Identify which cell holds the provided text, then report its [X, Y] central coordinate. 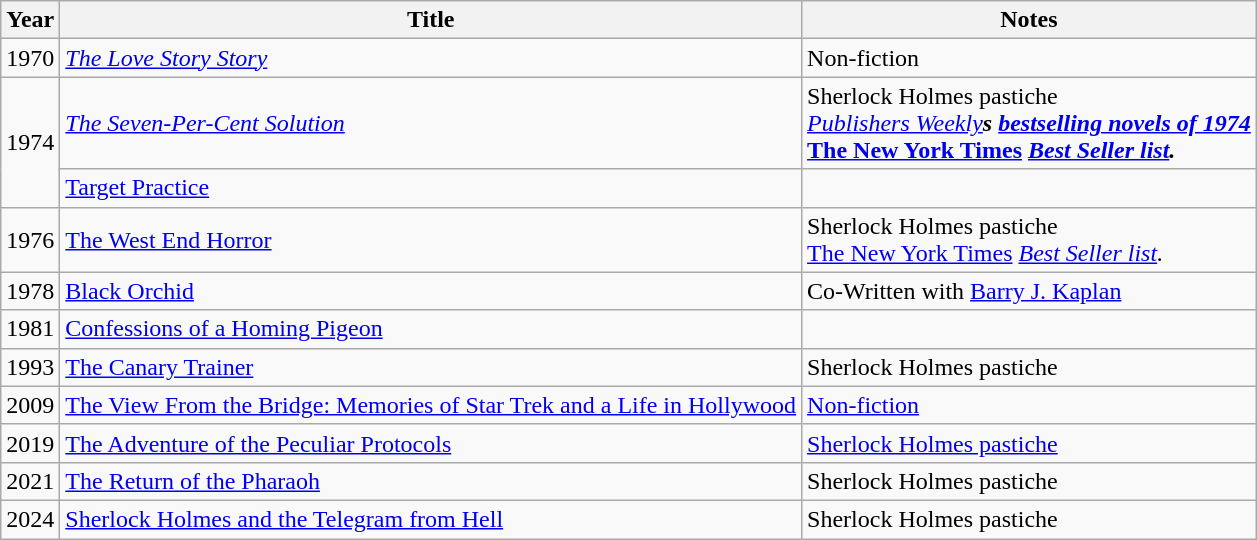
1970 [30, 58]
1993 [30, 367]
Sherlock Holmes and the Telegram from Hell [431, 519]
Title [431, 20]
The Canary Trainer [431, 367]
1978 [30, 291]
1974 [30, 142]
Sherlock Holmes pasticheThe New York Times Best Seller list. [1030, 240]
The West End Horror [431, 240]
2024 [30, 519]
The Return of the Pharaoh [431, 481]
Sherlock Holmes pastichePublishers Weeklys bestselling novels of 1974The New York Times Best Seller list. [1030, 123]
2009 [30, 405]
1976 [30, 240]
Target Practice [431, 188]
Co-Written with Barry J. Kaplan [1030, 291]
Notes [1030, 20]
The Adventure of the Peculiar Protocols [431, 443]
2019 [30, 443]
The View From the Bridge: Memories of Star Trek and a Life in Hollywood [431, 405]
1981 [30, 329]
The Seven-Per-Cent Solution [431, 123]
The Love Story Story [431, 58]
Confessions of a Homing Pigeon [431, 329]
Black Orchid [431, 291]
2021 [30, 481]
Year [30, 20]
